Provide the [x, y] coordinate of the cell's center where the given text is located.  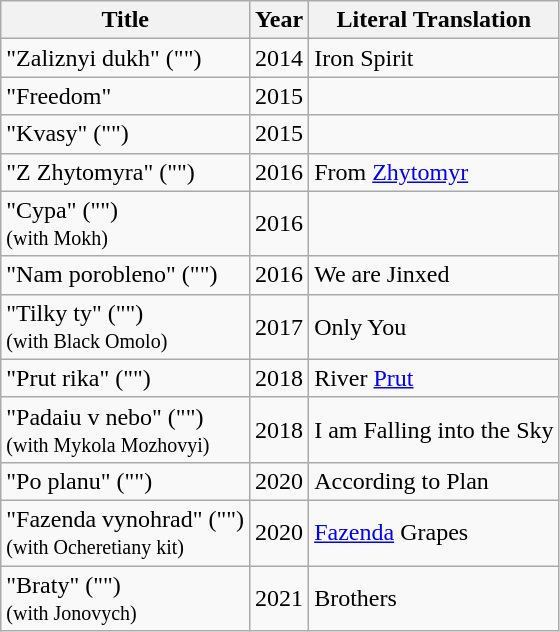
"Tilky ty" ("")(with Black Omolo) [126, 326]
Iron Spirit [434, 58]
"Z Zhytomyra" ("") [126, 172]
River Prut [434, 378]
Brothers [434, 598]
"Nam porobleno" ("") [126, 275]
2017 [280, 326]
"Cypa" ("")(with Mokh) [126, 224]
Fazenda Grapes [434, 532]
2014 [280, 58]
According to Plan [434, 481]
Literal Translation [434, 20]
From Zhytomyr [434, 172]
Year [280, 20]
I am Falling into the Sky [434, 430]
"Fazenda vynohrad" ("")(with Ocheretiany kit) [126, 532]
Only You [434, 326]
"Braty" ("")(with Jonovych) [126, 598]
"Po planu" ("") [126, 481]
Title [126, 20]
"Zaliznyi dukh" ("") [126, 58]
"Prut rika" ("") [126, 378]
2021 [280, 598]
We are Jinxed [434, 275]
"Kvasy" ("") [126, 134]
"Freedom" [126, 96]
"Padaiu v nebo" ("")(with Mykola Mozhovyi) [126, 430]
